Pinpoint the cell where the given text exists, returning its [X, Y] midpoint coordinate. 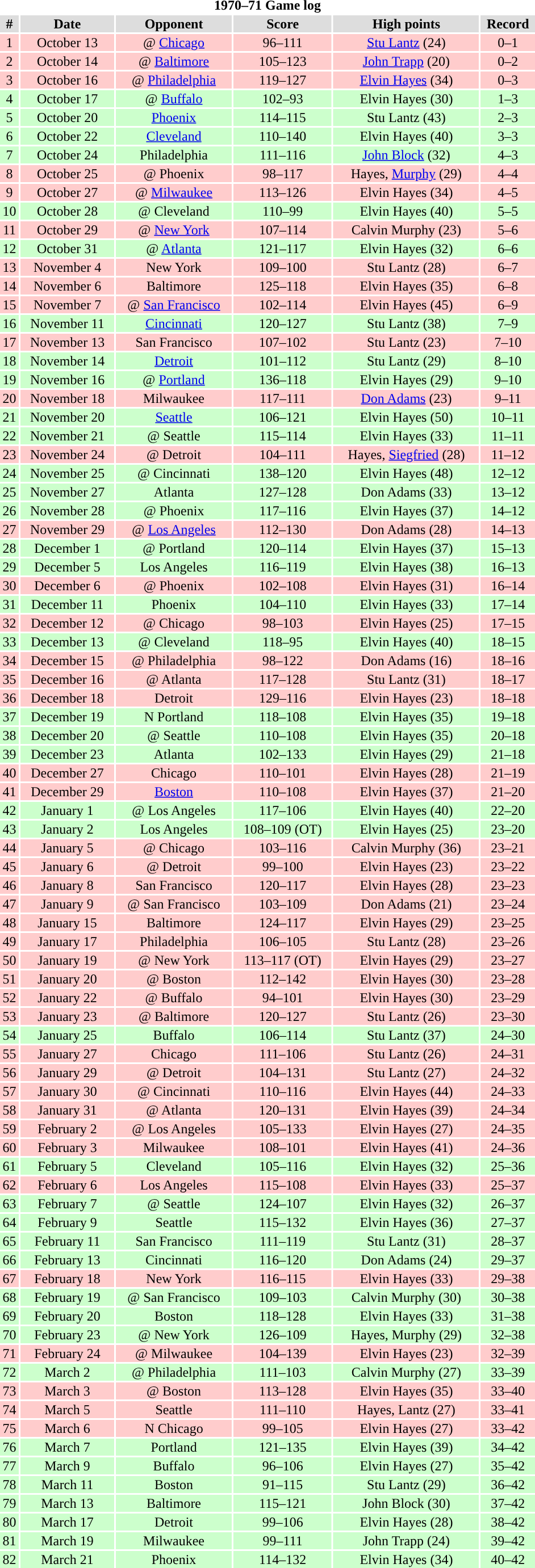
58 [9, 1110]
115–108 [283, 1185]
116–120 [283, 1260]
October 22 [67, 136]
125–118 [283, 286]
17–15 [508, 623]
74 [9, 1410]
68 [9, 1297]
116–115 [283, 1279]
111–116 [283, 155]
118–108 [283, 717]
March 21 [67, 1559]
91–115 [283, 1485]
23–25 [508, 923]
30 [9, 586]
Don Adams (21) [406, 904]
Record [508, 24]
66 [9, 1260]
41 [9, 792]
34–42 [508, 1447]
Elvin Hayes (36) [406, 1222]
98–117 [283, 174]
11–11 [508, 436]
3–3 [508, 136]
24–30 [508, 1035]
33–40 [508, 1391]
2–3 [508, 117]
12 [9, 249]
23–22 [508, 867]
110–101 [283, 773]
102–93 [283, 99]
Elvin Hayes (50) [406, 417]
December 5 [67, 567]
23–29 [508, 998]
79 [9, 1503]
January 15 [67, 923]
November 25 [67, 473]
March 11 [67, 1485]
October 24 [67, 155]
33 [9, 642]
November 11 [67, 323]
0–2 [508, 61]
107–114 [283, 230]
45 [9, 867]
8–10 [508, 361]
14–12 [508, 511]
115–132 [283, 1222]
December 19 [67, 717]
104–131 [283, 1073]
24–36 [508, 1147]
30–38 [508, 1297]
114–115 [283, 117]
136–118 [283, 380]
February 20 [67, 1316]
18–17 [508, 679]
15–13 [508, 548]
104–111 [283, 455]
8 [9, 174]
October 16 [67, 80]
John Block (32) [406, 155]
117–111 [283, 398]
October 28 [67, 211]
42 [9, 810]
109–100 [283, 267]
48 [9, 923]
February 9 [67, 1222]
11 [9, 230]
18–18 [508, 698]
111–119 [283, 1241]
104–139 [283, 1353]
November 24 [67, 455]
117–116 [283, 511]
18–16 [508, 661]
23–28 [508, 979]
44 [9, 848]
38–42 [508, 1522]
55 [9, 1054]
33–41 [508, 1410]
December 18 [67, 698]
29–37 [508, 1260]
23–23 [508, 885]
2 [9, 61]
January 9 [67, 904]
March 13 [67, 1503]
25–37 [508, 1185]
47 [9, 904]
35 [9, 679]
March 3 [67, 1391]
March 7 [67, 1447]
113–117 (OT) [283, 960]
121–117 [283, 249]
7–9 [508, 323]
120–131 [283, 1110]
Calvin Murphy (27) [406, 1372]
Opponent [174, 24]
99–111 [283, 1541]
32–38 [508, 1335]
126–109 [283, 1335]
Portland [174, 1447]
22 [9, 436]
18 [9, 361]
73 [9, 1391]
111–103 [283, 1372]
5–5 [508, 211]
23 [9, 455]
November 14 [67, 361]
December 6 [67, 586]
28–37 [508, 1241]
39 [9, 754]
25–36 [508, 1166]
October 17 [67, 99]
99–106 [283, 1522]
76 [9, 1447]
December 12 [67, 623]
43 [9, 829]
4 [9, 99]
108–109 (OT) [283, 829]
52 [9, 998]
67 [9, 1279]
Stu Lantz (43) [406, 117]
Hayes, Lantz (27) [406, 1410]
113–126 [283, 192]
112–130 [283, 529]
32 [9, 623]
December 13 [67, 642]
36 [9, 698]
103–116 [283, 848]
94–101 [283, 998]
0–3 [508, 80]
105–116 [283, 1166]
10 [9, 211]
21–20 [508, 792]
# [9, 24]
33–42 [508, 1428]
23–26 [508, 941]
14 [9, 286]
October 14 [67, 61]
124–117 [283, 923]
John Block (30) [406, 1503]
February 3 [67, 1147]
Don Adams (16) [406, 661]
Calvin Murphy (23) [406, 230]
24 [9, 473]
January 8 [67, 885]
50 [9, 960]
January 2 [67, 829]
64 [9, 1222]
9–11 [508, 398]
40 [9, 773]
Don Adams (24) [406, 1260]
105–123 [283, 61]
5 [9, 117]
21–18 [508, 754]
23–21 [508, 848]
10–11 [508, 417]
60 [9, 1147]
October 20 [67, 117]
138–120 [283, 473]
Elvin Hayes (45) [406, 305]
115–114 [283, 436]
February 24 [67, 1353]
103–109 [283, 904]
20 [9, 398]
John Trapp (24) [406, 1541]
Stu Lantz (37) [406, 1035]
December 1 [67, 548]
121–135 [283, 1447]
16–14 [508, 586]
65 [9, 1241]
120–114 [283, 548]
March 5 [67, 1410]
0–1 [508, 43]
116–119 [283, 567]
November 18 [67, 398]
December 29 [67, 792]
March 17 [67, 1522]
78 [9, 1485]
November 21 [67, 436]
November 16 [67, 380]
October 13 [67, 43]
127–128 [283, 492]
57 [9, 1091]
72 [9, 1372]
106–121 [283, 417]
51 [9, 979]
31–38 [508, 1316]
March 19 [67, 1541]
23–20 [508, 829]
December 15 [67, 661]
17 [9, 342]
6–6 [508, 249]
Elvin Hayes (31) [406, 586]
29 [9, 567]
102–114 [283, 305]
October 31 [67, 249]
27–37 [508, 1222]
January 31 [67, 1110]
98–103 [283, 623]
24–35 [508, 1129]
119–127 [283, 80]
December 20 [67, 735]
35–42 [508, 1466]
13 [9, 267]
124–107 [283, 1204]
23–24 [508, 904]
6 [9, 136]
21 [9, 417]
7–10 [508, 342]
40–42 [508, 1559]
23–30 [508, 1016]
99–100 [283, 867]
11–12 [508, 455]
February 11 [67, 1241]
112–142 [283, 979]
98–122 [283, 661]
Calvin Murphy (30) [406, 1297]
110–99 [283, 211]
111–106 [283, 1054]
54 [9, 1035]
1–3 [508, 99]
Don Adams (28) [406, 529]
Don Adams (23) [406, 398]
33–39 [508, 1372]
14–13 [508, 529]
4–3 [508, 155]
October 25 [67, 174]
46 [9, 885]
December 27 [67, 773]
January 19 [67, 960]
106–114 [283, 1035]
59 [9, 1129]
January 17 [67, 941]
118–95 [283, 642]
61 [9, 1166]
16–13 [508, 567]
Elvin Hayes (41) [406, 1147]
102–108 [283, 586]
High points [406, 24]
109–103 [283, 1297]
96–106 [283, 1466]
29–38 [508, 1279]
1 [9, 43]
Stu Lantz (38) [406, 323]
24–33 [508, 1091]
118–128 [283, 1316]
January 20 [67, 979]
37 [9, 717]
26 [9, 511]
6–9 [508, 305]
31 [9, 604]
34 [9, 661]
October 29 [67, 230]
Stu Lantz (23) [406, 342]
February 13 [67, 1260]
March 2 [67, 1372]
39–42 [508, 1541]
Elvin Hayes (48) [406, 473]
56 [9, 1073]
17–14 [508, 604]
6–7 [508, 267]
3 [9, 80]
16 [9, 323]
John Trapp (20) [406, 61]
November 4 [67, 267]
110–116 [283, 1091]
Stu Lantz (27) [406, 1073]
69 [9, 1316]
96–111 [283, 43]
114–132 [283, 1559]
36–42 [508, 1485]
107–102 [283, 342]
January 5 [67, 848]
December 16 [67, 679]
January 30 [67, 1091]
Elvin Hayes (38) [406, 567]
December 11 [67, 604]
20–18 [508, 735]
6–8 [508, 286]
129–116 [283, 698]
105–133 [283, 1129]
January 27 [67, 1054]
January 6 [67, 867]
February 19 [67, 1297]
49 [9, 941]
November 28 [67, 511]
26–37 [508, 1204]
101–112 [283, 361]
111–110 [283, 1410]
February 6 [67, 1185]
March 9 [67, 1466]
4–4 [508, 174]
December 23 [67, 754]
Don Adams (33) [406, 492]
71 [9, 1353]
108–101 [283, 1147]
102–133 [283, 754]
24–31 [508, 1054]
November 13 [67, 342]
21–19 [508, 773]
53 [9, 1016]
24–34 [508, 1110]
January 23 [67, 1016]
70 [9, 1335]
110–140 [283, 136]
January 29 [67, 1073]
38 [9, 735]
9–10 [508, 380]
Hayes, Siegfried (28) [406, 455]
March 6 [67, 1428]
Elvin Hayes (44) [406, 1091]
12–12 [508, 473]
99–105 [283, 1428]
13–12 [508, 492]
32–39 [508, 1353]
28 [9, 548]
22–20 [508, 810]
82 [9, 1559]
Date [67, 24]
23–27 [508, 960]
106–105 [283, 941]
Calvin Murphy (36) [406, 848]
75 [9, 1428]
15 [9, 305]
January 1 [67, 810]
9 [9, 192]
N Chicago [174, 1428]
7 [9, 155]
February 23 [67, 1335]
5–6 [508, 230]
19 [9, 380]
104–110 [283, 604]
27 [9, 529]
February 7 [67, 1204]
81 [9, 1541]
November 7 [67, 305]
February 2 [67, 1129]
120–117 [283, 885]
November 27 [67, 492]
Stu Lantz (24) [406, 43]
19–18 [508, 717]
18–15 [508, 642]
24–32 [508, 1073]
Score [283, 24]
February 5 [67, 1166]
62 [9, 1185]
November 6 [67, 286]
N Portland [174, 717]
117–106 [283, 810]
November 20 [67, 417]
117–128 [283, 679]
63 [9, 1204]
January 22 [67, 998]
37–42 [508, 1503]
October 27 [67, 192]
January 25 [67, 1035]
25 [9, 492]
4–5 [508, 192]
February 18 [67, 1279]
80 [9, 1522]
115–121 [283, 1503]
November 29 [67, 529]
77 [9, 1466]
113–128 [283, 1391]
